Locate the cell with the specified text and output its (X, Y) center coordinate. 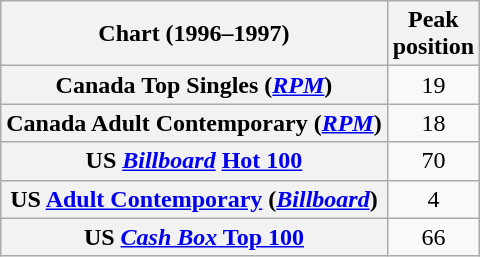
19 (433, 85)
Canada Top Singles (RPM) (194, 85)
70 (433, 161)
18 (433, 123)
US Adult Contemporary (Billboard) (194, 199)
US Billboard Hot 100 (194, 161)
Canada Adult Contemporary (RPM) (194, 123)
66 (433, 237)
4 (433, 199)
Peakposition (433, 34)
US Cash Box Top 100 (194, 237)
Chart (1996–1997) (194, 34)
